Scan for the cell matching the given text and deliver its (X, Y) coordinate at center. 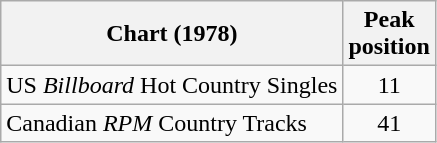
Peakposition (389, 34)
Chart (1978) (172, 34)
41 (389, 123)
US Billboard Hot Country Singles (172, 85)
11 (389, 85)
Canadian RPM Country Tracks (172, 123)
